Locate the cell with the specified text and output its [x, y] center coordinate. 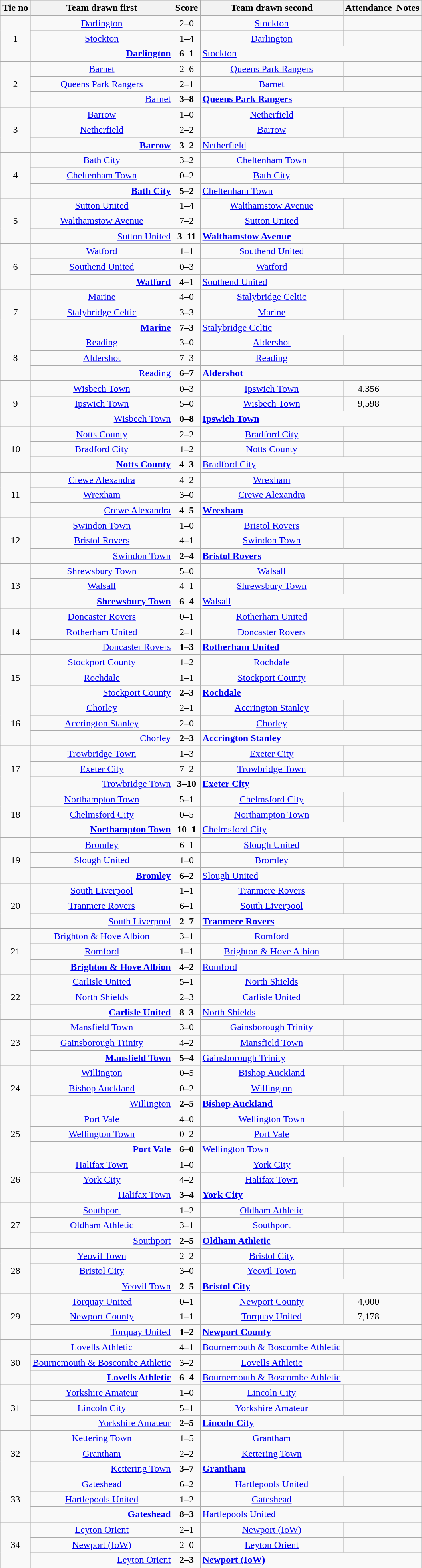
17 [15, 769]
33 [15, 1499]
19 [15, 860]
13 [15, 586]
Score [187, 8]
Attendance [368, 8]
3–11 [187, 236]
4–3 [187, 465]
3–10 [187, 784]
21 [15, 952]
16 [15, 723]
Team drawn first [102, 8]
2–4 [187, 556]
26 [15, 1180]
6–7 [187, 373]
10–1 [187, 830]
8 [15, 358]
30 [15, 1362]
5 [15, 221]
1 [15, 38]
11 [15, 495]
32 [15, 1454]
23 [15, 1043]
2–7 [187, 921]
3–8 [187, 99]
3–3 [187, 312]
22 [15, 997]
Team drawn second [272, 8]
10 [15, 449]
24 [15, 1088]
1–5 [187, 1438]
3 [15, 130]
Tie no [15, 8]
29 [15, 1317]
27 [15, 1225]
31 [15, 1408]
Notes [408, 8]
15 [15, 677]
3–4 [187, 1195]
0–8 [187, 419]
25 [15, 1134]
5–2 [187, 191]
4–5 [187, 510]
4,356 [368, 388]
18 [15, 814]
9,598 [368, 403]
2–6 [187, 69]
6 [15, 267]
12 [15, 541]
34 [15, 1545]
6–0 [187, 1149]
7 [15, 312]
14 [15, 632]
4 [15, 175]
2 [15, 84]
5–4 [187, 1058]
7,178 [368, 1317]
9 [15, 403]
3–7 [187, 1469]
20 [15, 906]
4,000 [368, 1301]
28 [15, 1271]
